Extract the (X, Y) coordinate from the center of the cell holding the provided text.  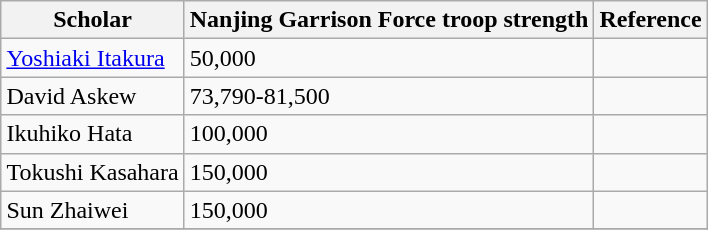
100,000 (389, 134)
Ikuhiko Hata (92, 134)
Sun Zhaiwei (92, 210)
Scholar (92, 20)
50,000 (389, 58)
Tokushi Kasahara (92, 172)
Nanjing Garrison Force troop strength (389, 20)
73,790-81,500 (389, 96)
Reference (650, 20)
Yoshiaki Itakura (92, 58)
David Askew (92, 96)
